From the cell containing the given text, extract its center point as (x, y) coordinate. 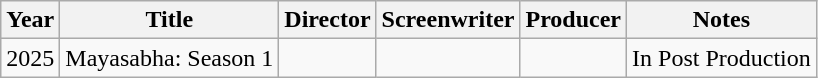
Title (170, 20)
Screenwriter (448, 20)
Mayasabha: Season 1 (170, 58)
Director (328, 20)
Year (30, 20)
2025 (30, 58)
Producer (574, 20)
In Post Production (722, 58)
Notes (722, 20)
